Pinpoint the cell where the given text exists, returning its (x, y) midpoint coordinate. 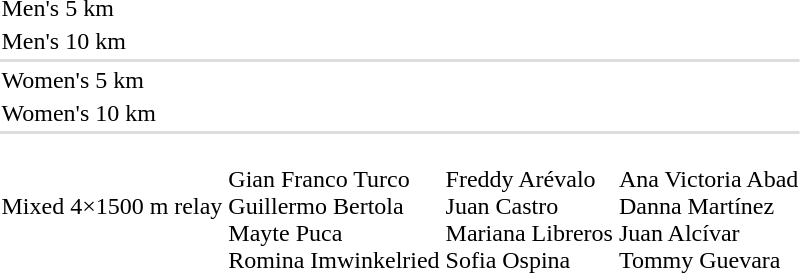
Men's 10 km (112, 41)
Women's 5 km (112, 80)
Women's 10 km (112, 113)
